Determine the [x, y] coordinate at the center of the cell enclosing the given text.  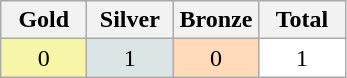
Silver [130, 20]
Bronze [216, 20]
Total [302, 20]
Gold [44, 20]
